Capture the cell that displays the provided text and extract its (X, Y) central coordinate. 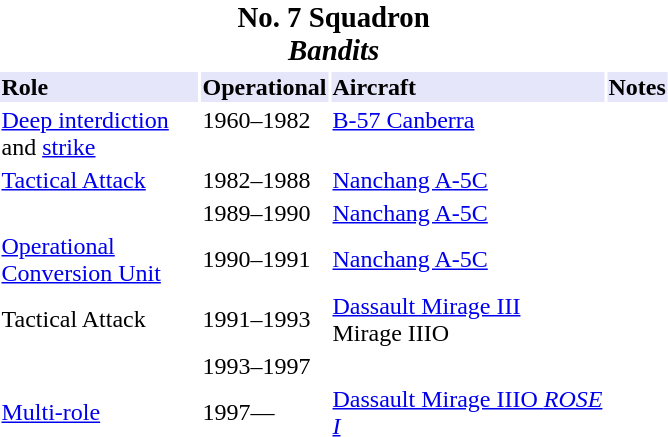
1991–1993 (264, 320)
1982–1988 (264, 180)
Dassault Mirage IIIMirage IIIO (468, 320)
1990–1991 (264, 260)
1960–1982 (264, 134)
Operational Conversion Unit (99, 260)
Role (99, 87)
Aircraft (468, 87)
1993–1997 (264, 366)
B-57 Canberra (468, 134)
Deep interdiction and strike (99, 134)
Notes (637, 87)
No. 7 Squadron Bandits (334, 34)
Operational (264, 87)
1989–1990 (264, 213)
